Find where the given text appears and provide that cell's center as (x, y) coordinate. 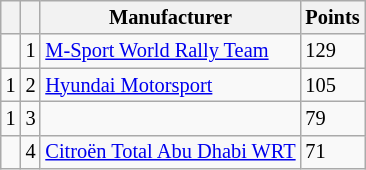
Hyundai Motorsport (170, 85)
Citroën Total Abu Dhabi WRT (170, 152)
3 (31, 118)
79 (332, 118)
129 (332, 51)
2 (31, 85)
M-Sport World Rally Team (170, 51)
Manufacturer (170, 17)
71 (332, 152)
Points (332, 17)
105 (332, 85)
4 (31, 152)
